From the cell containing the given text, extract its center point as (x, y) coordinate. 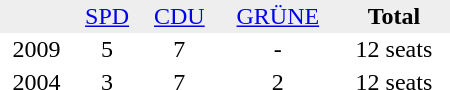
- (278, 50)
GRÜNE (278, 16)
SPD (107, 16)
Total (394, 16)
CDU (180, 16)
7 (180, 50)
5 (107, 50)
12 seats (394, 50)
2009 (36, 50)
